For the text-containing cell, return its midpoint in [X, Y] coordinate format. 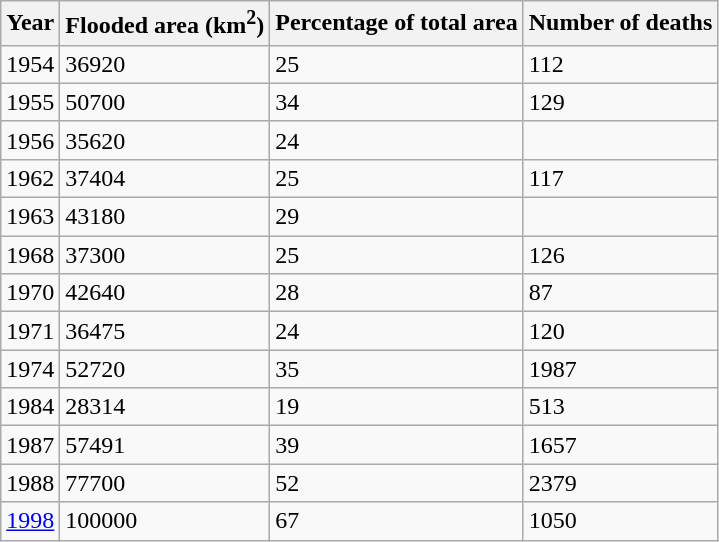
1956 [30, 140]
19 [396, 407]
1974 [30, 369]
1962 [30, 178]
1954 [30, 64]
35620 [165, 140]
1968 [30, 255]
43180 [165, 217]
37404 [165, 178]
1971 [30, 331]
36920 [165, 64]
126 [620, 255]
1955 [30, 102]
28 [396, 293]
513 [620, 407]
87 [620, 293]
52 [396, 483]
120 [620, 331]
1984 [30, 407]
1988 [30, 483]
52720 [165, 369]
100000 [165, 521]
1970 [30, 293]
Percentage of total area [396, 24]
42640 [165, 293]
57491 [165, 445]
Flooded area (km2) [165, 24]
67 [396, 521]
35 [396, 369]
34 [396, 102]
1050 [620, 521]
50700 [165, 102]
2379 [620, 483]
112 [620, 64]
77700 [165, 483]
37300 [165, 255]
129 [620, 102]
1998 [30, 521]
Number of deaths [620, 24]
117 [620, 178]
1963 [30, 217]
29 [396, 217]
Year [30, 24]
28314 [165, 407]
39 [396, 445]
36475 [165, 331]
1657 [620, 445]
